Locate the cell with the specified text and output its [X, Y] center coordinate. 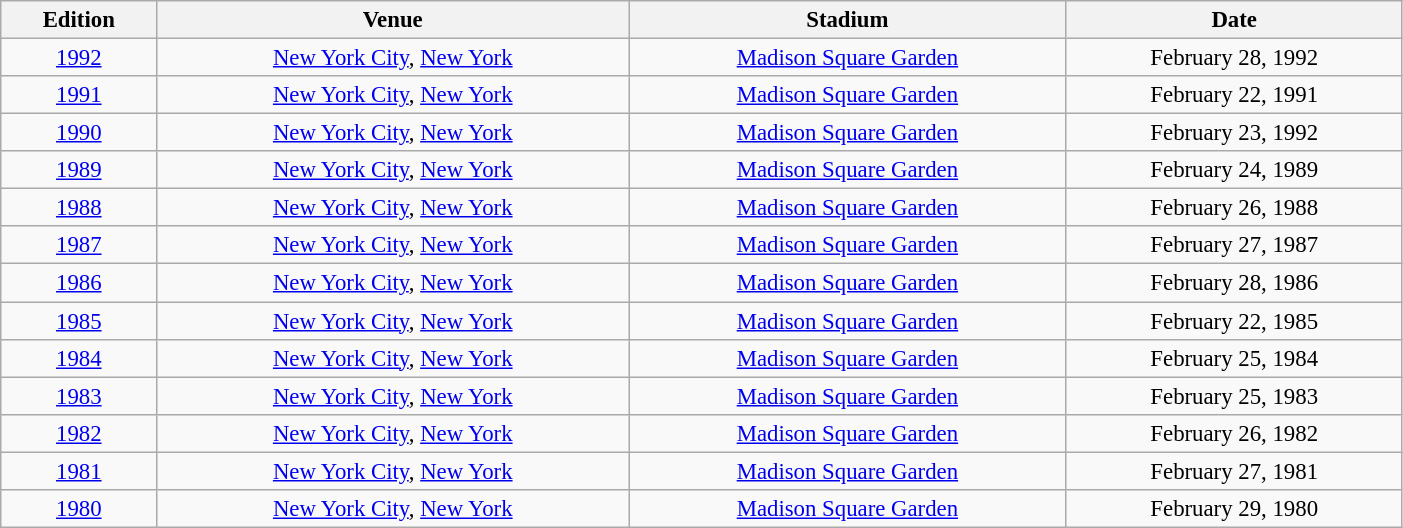
Date [1234, 20]
Stadium [848, 20]
1991 [79, 95]
1986 [79, 283]
February 28, 1992 [1234, 58]
February 27, 1987 [1234, 245]
February 22, 1985 [1234, 321]
February 26, 1982 [1234, 433]
February 23, 1992 [1234, 133]
Venue [393, 20]
February 22, 1991 [1234, 95]
1987 [79, 245]
February 25, 1983 [1234, 396]
1981 [79, 471]
1992 [79, 58]
1989 [79, 170]
1985 [79, 321]
February 24, 1989 [1234, 170]
1980 [79, 509]
1988 [79, 208]
Edition [79, 20]
February 26, 1988 [1234, 208]
1983 [79, 396]
February 29, 1980 [1234, 509]
1984 [79, 358]
February 28, 1986 [1234, 283]
February 27, 1981 [1234, 471]
1990 [79, 133]
February 25, 1984 [1234, 358]
1982 [79, 433]
